Scan for the cell matching the given text and deliver its [x, y] coordinate at center. 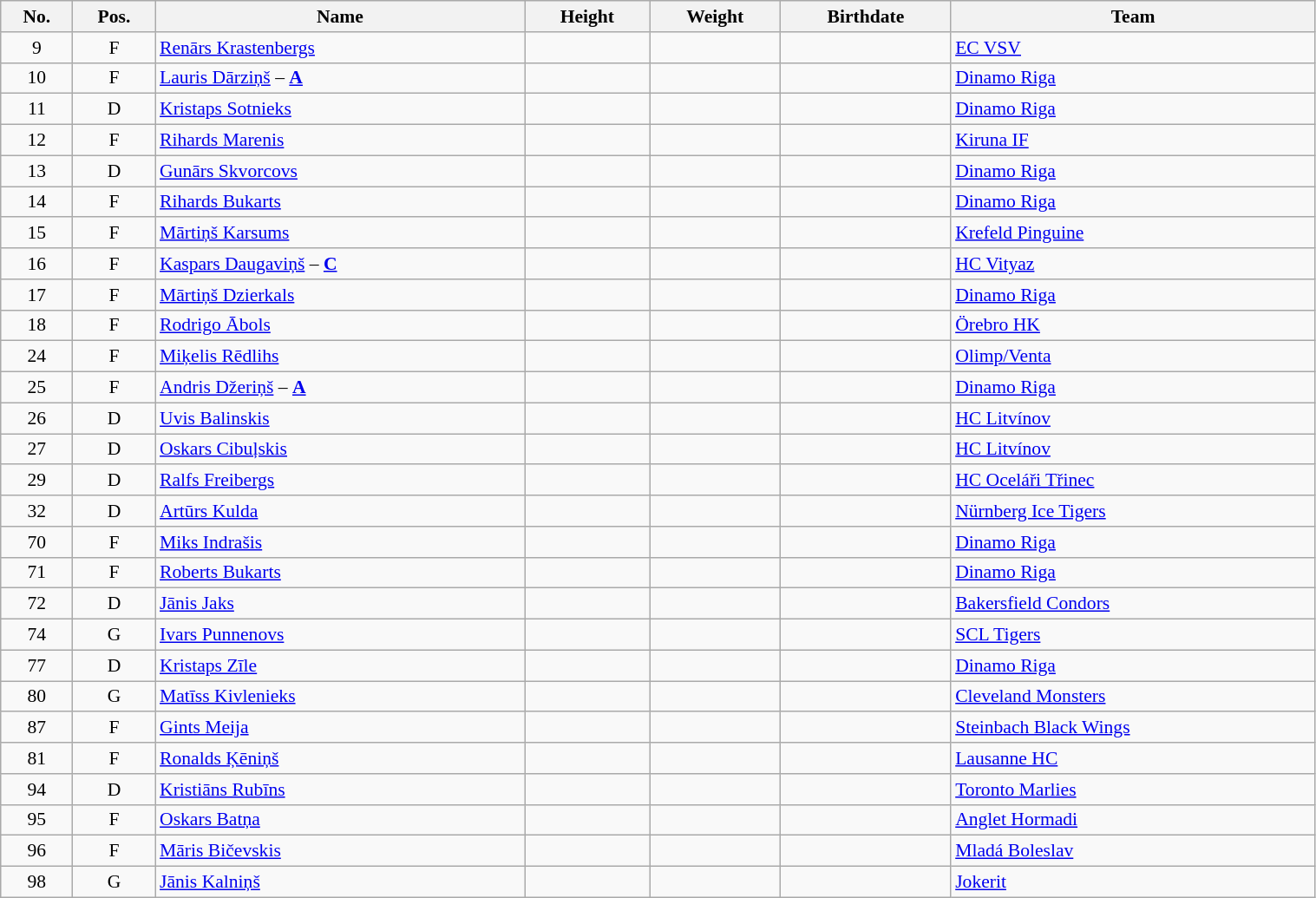
Uvis Balinskis [340, 418]
Oskars Batņa [340, 820]
No. [36, 16]
13 [36, 171]
70 [36, 542]
Rihards Bukarts [340, 202]
Örebro HK [1133, 325]
87 [36, 728]
Kristaps Zīle [340, 665]
Ralfs Freibergs [340, 481]
Oskars Cibuļskis [340, 449]
Māris Bičevskis [340, 851]
27 [36, 449]
98 [36, 882]
Olimp/Venta [1133, 357]
14 [36, 202]
95 [36, 820]
96 [36, 851]
16 [36, 264]
Weight [715, 16]
77 [36, 665]
Roberts Bukarts [340, 573]
18 [36, 325]
Mārtiņš Dzierkals [340, 295]
Bakersfield Condors [1133, 604]
32 [36, 511]
Lausanne HC [1133, 758]
74 [36, 635]
12 [36, 141]
71 [36, 573]
Steinbach Black Wings [1133, 728]
Miķelis Rēdlihs [340, 357]
Team [1133, 16]
Toronto Marlies [1133, 790]
15 [36, 233]
Mārtiņš Karsums [340, 233]
Height [587, 16]
Jānis Kalniņš [340, 882]
Anglet Hormadi [1133, 820]
Jokerit [1133, 882]
Nürnberg Ice Tigers [1133, 511]
Jānis Jaks [340, 604]
Kaspars Daugaviņš – C [340, 264]
9 [36, 48]
Krefeld Pinguine [1133, 233]
Artūrs Kulda [340, 511]
Kiruna IF [1133, 141]
Ivars Punnenovs [340, 635]
Gints Meija [340, 728]
29 [36, 481]
Rihards Marenis [340, 141]
Cleveland Monsters [1133, 697]
80 [36, 697]
Renārs Krastenbergs [340, 48]
SCL Tigers [1133, 635]
72 [36, 604]
HC Oceláři Třinec [1133, 481]
Kristaps Sotnieks [340, 109]
Lauris Dārziņš – A [340, 78]
Pos. [115, 16]
Miks Indrašis [340, 542]
10 [36, 78]
Name [340, 16]
Rodrigo Ābols [340, 325]
Andris Džeriņš – A [340, 388]
Gunārs Skvorcovs [340, 171]
Matīss Kivlenieks [340, 697]
81 [36, 758]
Mladá Boleslav [1133, 851]
Ronalds Ķēniņš [340, 758]
94 [36, 790]
HC Vityaz [1133, 264]
11 [36, 109]
Birthdate [866, 16]
24 [36, 357]
25 [36, 388]
EC VSV [1133, 48]
26 [36, 418]
17 [36, 295]
Kristiāns Rubīns [340, 790]
